From the cell containing the given text, extract its center point as [x, y] coordinate. 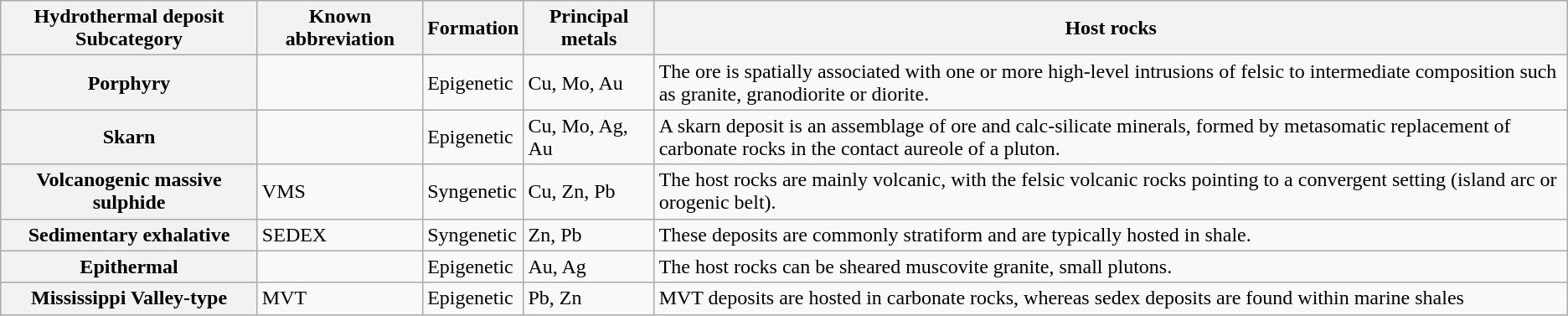
Zn, Pb [589, 235]
The host rocks can be sheared muscovite granite, small plutons. [1111, 267]
MVT [340, 298]
MVT deposits are hosted in carbonate rocks, whereas sedex deposits are found within marine shales [1111, 298]
Hydrothermal deposit Subcategory [129, 28]
Pb, Zn [589, 298]
SEDEX [340, 235]
Mississippi Valley-type [129, 298]
Cu, Zn, Pb [589, 191]
VMS [340, 191]
Formation [473, 28]
Porphyry [129, 82]
Host rocks [1111, 28]
Cu, Mo, Ag, Au [589, 137]
Au, Ag [589, 267]
Cu, Mo, Au [589, 82]
Skarn [129, 137]
These deposits are commonly stratiform and are typically hosted in shale. [1111, 235]
Known abbreviation [340, 28]
Principal metals [589, 28]
Sedimentary exhalative [129, 235]
The host rocks are mainly volcanic, with the felsic volcanic rocks pointing to a convergent setting (island arc or orogenic belt). [1111, 191]
Epithermal [129, 267]
Volcanogenic massive sulphide [129, 191]
